Capture the cell that displays the provided text and extract its [x, y] central coordinate. 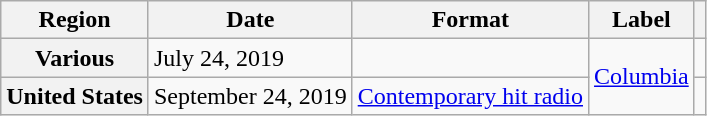
Date [250, 20]
Columbia [642, 77]
Contemporary hit radio [470, 96]
Various [75, 58]
Region [75, 20]
Label [642, 20]
July 24, 2019 [250, 58]
September 24, 2019 [250, 96]
Format [470, 20]
United States [75, 96]
